Output the (x, y) coordinate of the center of the cell containing the given text.  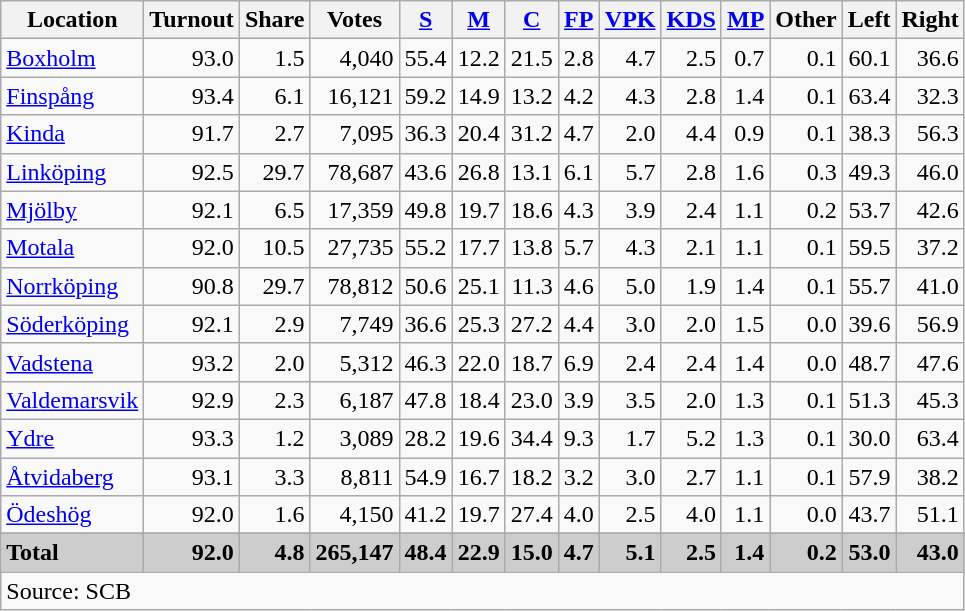
M (478, 20)
Linköping (72, 172)
38.3 (869, 134)
43.6 (426, 172)
KDS (691, 20)
46.0 (930, 172)
16.7 (478, 477)
43.7 (869, 515)
18.7 (532, 362)
51.3 (869, 400)
4,040 (354, 58)
22.9 (478, 553)
Söderköping (72, 324)
57.9 (869, 477)
37.2 (930, 248)
90.8 (192, 286)
93.3 (192, 438)
34.4 (532, 438)
39.6 (869, 324)
4.2 (578, 96)
0.7 (745, 58)
54.9 (426, 477)
28.2 (426, 438)
16,121 (354, 96)
S (426, 20)
27.2 (532, 324)
Total (72, 553)
11.3 (532, 286)
Norrköping (72, 286)
93.4 (192, 96)
12.2 (478, 58)
20.4 (478, 134)
MP (745, 20)
49.8 (426, 210)
265,147 (354, 553)
41.2 (426, 515)
Right (930, 20)
Vadstena (72, 362)
56.3 (930, 134)
Votes (354, 20)
9.3 (578, 438)
60.1 (869, 58)
Source: SCB (483, 591)
Åtvidaberg (72, 477)
25.3 (478, 324)
Other (806, 20)
Turnout (192, 20)
78,812 (354, 286)
50.6 (426, 286)
1.9 (691, 286)
91.7 (192, 134)
46.3 (426, 362)
FP (578, 20)
17.7 (478, 248)
41.0 (930, 286)
4.6 (578, 286)
3.5 (630, 400)
93.2 (192, 362)
45.3 (930, 400)
38.2 (930, 477)
Ödeshög (72, 515)
Finspång (72, 96)
47.8 (426, 400)
93.1 (192, 477)
5,312 (354, 362)
92.5 (192, 172)
55.4 (426, 58)
13.8 (532, 248)
25.1 (478, 286)
1.7 (630, 438)
Boxholm (72, 58)
Motala (72, 248)
56.9 (930, 324)
3.2 (578, 477)
5.2 (691, 438)
8,811 (354, 477)
13.1 (532, 172)
2.9 (274, 324)
53.0 (869, 553)
30.0 (869, 438)
6,187 (354, 400)
Left (869, 20)
2.1 (691, 248)
59.5 (869, 248)
22.0 (478, 362)
4.8 (274, 553)
1.2 (274, 438)
19.6 (478, 438)
5.1 (630, 553)
18.6 (532, 210)
48.4 (426, 553)
4,150 (354, 515)
47.6 (930, 362)
13.2 (532, 96)
53.7 (869, 210)
0.3 (806, 172)
7,095 (354, 134)
26.8 (478, 172)
51.1 (930, 515)
17,359 (354, 210)
6.5 (274, 210)
18.4 (478, 400)
2.3 (274, 400)
55.7 (869, 286)
Ydre (72, 438)
23.0 (532, 400)
Valdemarsvik (72, 400)
21.5 (532, 58)
6.9 (578, 362)
31.2 (532, 134)
C (532, 20)
Kinda (72, 134)
27.4 (532, 515)
36.3 (426, 134)
3.3 (274, 477)
Share (274, 20)
VPK (630, 20)
55.2 (426, 248)
18.2 (532, 477)
3,089 (354, 438)
15.0 (532, 553)
Mjölby (72, 210)
7,749 (354, 324)
0.9 (745, 134)
32.3 (930, 96)
49.3 (869, 172)
48.7 (869, 362)
27,735 (354, 248)
Location (72, 20)
14.9 (478, 96)
78,687 (354, 172)
43.0 (930, 553)
59.2 (426, 96)
10.5 (274, 248)
92.9 (192, 400)
93.0 (192, 58)
42.6 (930, 210)
5.0 (630, 286)
